Identify which cell holds the provided text, then report its (x, y) central coordinate. 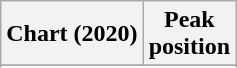
Peakposition (189, 34)
Chart (2020) (72, 34)
